For the text-containing cell, return its midpoint in (X, Y) coordinate format. 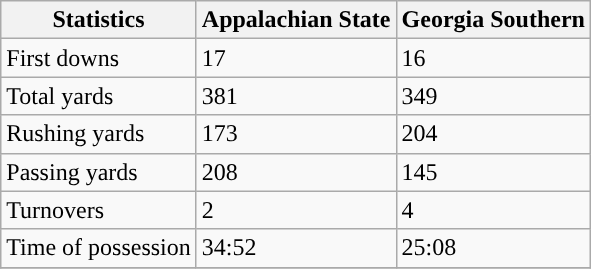
Georgia Southern (493, 20)
2 (296, 210)
Time of possession (99, 248)
173 (296, 134)
204 (493, 134)
Passing yards (99, 172)
Rushing yards (99, 134)
Total yards (99, 96)
Turnovers (99, 210)
145 (493, 172)
34:52 (296, 248)
349 (493, 96)
17 (296, 58)
381 (296, 96)
4 (493, 210)
First downs (99, 58)
Appalachian State (296, 20)
208 (296, 172)
25:08 (493, 248)
Statistics (99, 20)
16 (493, 58)
